Return the [X, Y] coordinate for the center point of the cell that contains the specified text.  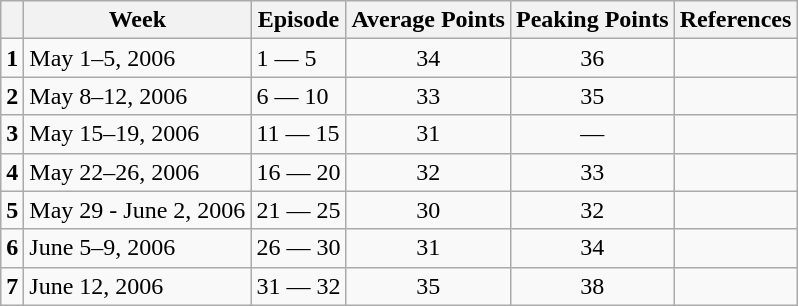
1 [12, 58]
5 [12, 210]
6 — 10 [298, 96]
June 12, 2006 [138, 286]
June 5–9, 2006 [138, 248]
11 — 15 [298, 134]
Episode [298, 20]
Week [138, 20]
30 [428, 210]
Peaking Points [592, 20]
21 — 25 [298, 210]
2 [12, 96]
3 [12, 134]
16 — 20 [298, 172]
May 1–5, 2006 [138, 58]
May 8–12, 2006 [138, 96]
— [592, 134]
26 — 30 [298, 248]
May 29 - June 2, 2006 [138, 210]
1 — 5 [298, 58]
May 15–19, 2006 [138, 134]
May 22–26, 2006 [138, 172]
References [736, 20]
7 [12, 286]
6 [12, 248]
31 — 32 [298, 286]
38 [592, 286]
36 [592, 58]
4 [12, 172]
Average Points [428, 20]
